Provide the [x, y] coordinate of the cell's center where the given text is located.  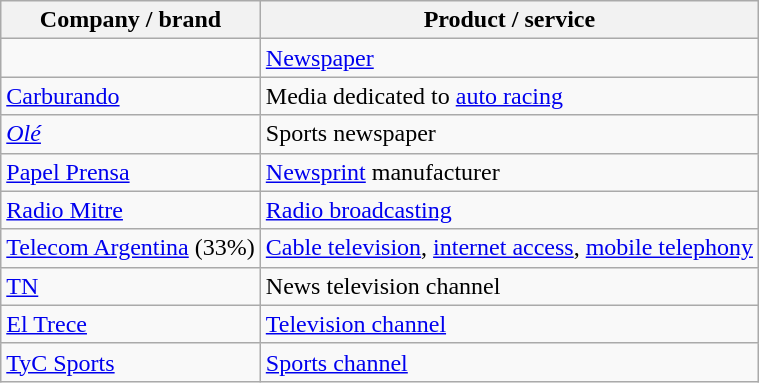
Newsprint manufacturer [509, 172]
Company / brand [131, 20]
Sports channel [509, 362]
El Trece [131, 324]
Radio broadcasting [509, 210]
News television channel [509, 286]
Television channel [509, 324]
Papel Prensa [131, 172]
Media dedicated to auto racing [509, 96]
Telecom Argentina (33%) [131, 248]
Sports newspaper [509, 134]
Newspaper [509, 58]
TN [131, 286]
Carburando [131, 96]
Product / service [509, 20]
Olé [131, 134]
TyC Sports [131, 362]
Radio Mitre [131, 210]
Cable television, internet access, mobile telephony [509, 248]
